Provide the (x, y) coordinate of the cell's center where the given text is located.  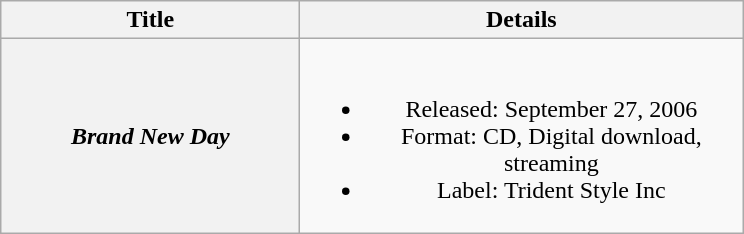
Title (150, 20)
Brand New Day (150, 136)
Released: September 27, 2006Format: CD, Digital download, streamingLabel: Trident Style Inc (522, 136)
Details (522, 20)
